Scan for the cell matching the given text and deliver its (X, Y) coordinate at center. 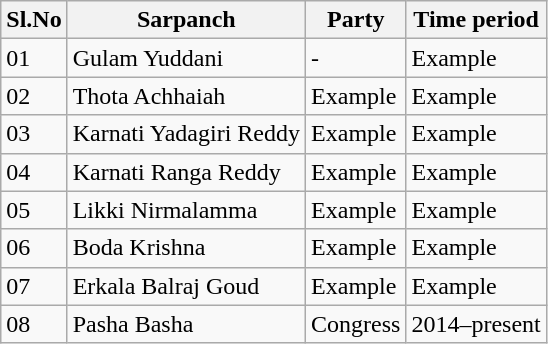
- (356, 58)
06 (34, 248)
Karnati Ranga Reddy (186, 172)
05 (34, 210)
Time period (476, 20)
Karnati Yadagiri Reddy (186, 134)
Gulam Yuddani (186, 58)
Likki Nirmalamma (186, 210)
Congress (356, 324)
Sarpanch (186, 20)
Thota Achhaiah (186, 96)
02 (34, 96)
2014–present (476, 324)
01 (34, 58)
Party (356, 20)
Erkala Balraj Goud (186, 286)
Pasha Basha (186, 324)
04 (34, 172)
07 (34, 286)
Boda Krishna (186, 248)
08 (34, 324)
Sl.No (34, 20)
03 (34, 134)
